Scan for the cell matching the given text and deliver its (x, y) coordinate at center. 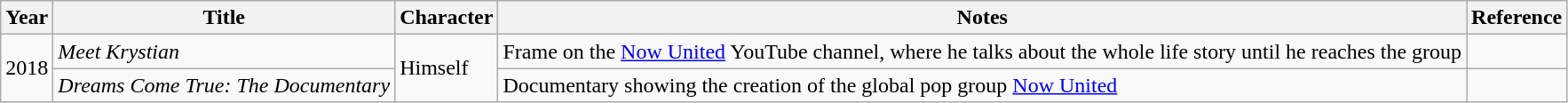
Title (224, 18)
Frame on the Now United YouTube channel, where he talks about the whole life story until he reaches the group (982, 51)
Year (27, 18)
Documentary showing the creation of the global pop group Now United (982, 85)
Character (447, 18)
Himself (447, 68)
Notes (982, 18)
Meet Krystian (224, 51)
Dreams Come True: The Documentary (224, 85)
Reference (1517, 18)
2018 (27, 68)
